Find where the given text appears and provide that cell's center as [x, y] coordinate. 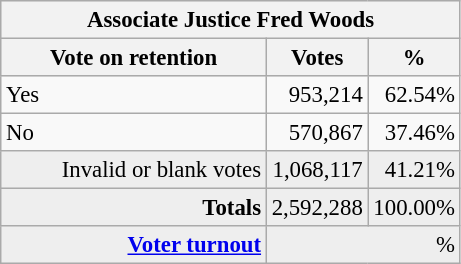
37.46% [414, 133]
570,867 [317, 133]
Invalid or blank votes [134, 170]
Yes [134, 95]
62.54% [414, 95]
953,214 [317, 95]
Voter turnout [134, 245]
41.21% [414, 170]
Vote on retention [134, 58]
No [134, 133]
2,592,288 [317, 208]
Associate Justice Fred Woods [231, 20]
100.00% [414, 208]
Votes [317, 58]
1,068,117 [317, 170]
Totals [134, 208]
